Extract the [x, y] coordinate from the center of the cell holding the provided text.  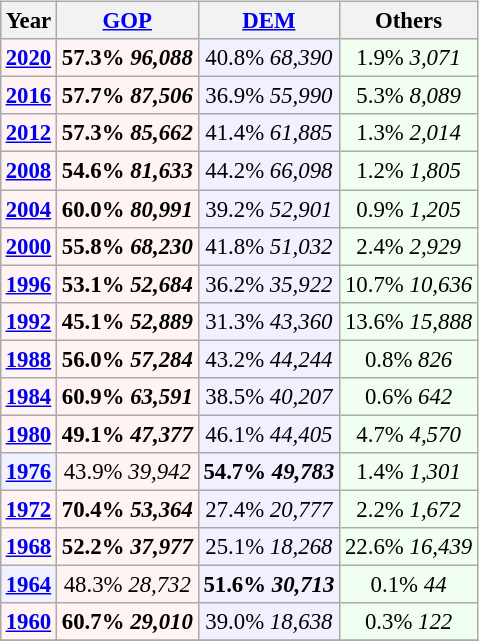
41.4% 61,885 [269, 133]
1992 [28, 321]
0.9% 1,205 [409, 209]
1.9% 3,071 [409, 58]
43.2% 44,244 [269, 359]
0.3% 122 [409, 622]
10.7% 10,636 [409, 284]
2016 [28, 96]
1976 [28, 472]
Year [28, 21]
52.2% 37,977 [128, 547]
39.2% 52,901 [269, 209]
60.9% 63,591 [128, 396]
2004 [28, 209]
60.0% 80,991 [128, 209]
Others [409, 21]
0.1% 44 [409, 584]
25.1% 18,268 [269, 547]
5.3% 8,089 [409, 96]
38.5% 40,207 [269, 396]
1984 [28, 396]
1980 [28, 434]
36.2% 35,922 [269, 284]
44.2% 66,098 [269, 171]
56.0% 57,284 [128, 359]
57.3% 85,662 [128, 133]
41.8% 51,032 [269, 246]
1972 [28, 509]
1.4% 1,301 [409, 472]
60.7% 29,010 [128, 622]
GOP [128, 21]
27.4% 20,777 [269, 509]
45.1% 52,889 [128, 321]
1.3% 2,014 [409, 133]
57.3% 96,088 [128, 58]
1996 [28, 284]
46.1% 44,405 [269, 434]
1968 [28, 547]
54.6% 81,633 [128, 171]
1988 [28, 359]
2000 [28, 246]
2012 [28, 133]
2020 [28, 58]
39.0% 18,638 [269, 622]
40.8% 68,390 [269, 58]
0.6% 642 [409, 396]
DEM [269, 21]
1964 [28, 584]
55.8% 68,230 [128, 246]
0.8% 826 [409, 359]
53.1% 52,684 [128, 284]
1960 [28, 622]
48.3% 28,732 [128, 584]
43.9% 39,942 [128, 472]
1.2% 1,805 [409, 171]
51.6% 30,713 [269, 584]
70.4% 53,364 [128, 509]
2008 [28, 171]
54.7% 49,783 [269, 472]
4.7% 4,570 [409, 434]
57.7% 87,506 [128, 96]
2.2% 1,672 [409, 509]
2.4% 2,929 [409, 246]
31.3% 43,360 [269, 321]
36.9% 55,990 [269, 96]
13.6% 15,888 [409, 321]
49.1% 47,377 [128, 434]
22.6% 16,439 [409, 547]
